Return [X, Y] of the center of cell containing provided text 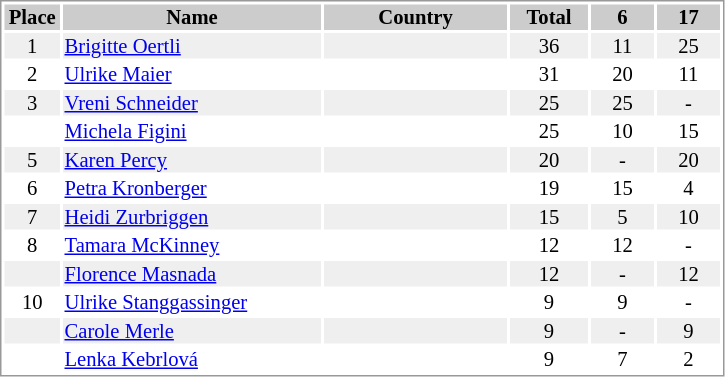
Petra Kronberger [192, 189]
Place [32, 17]
3 [32, 103]
Brigitte Oertli [192, 46]
Total [549, 17]
1 [32, 46]
Florence Masnada [192, 274]
Lenka Kebrlová [192, 359]
Michela Figini [192, 131]
8 [32, 245]
Karen Percy [192, 160]
36 [549, 46]
Carole Merle [192, 331]
31 [549, 75]
Tamara McKinney [192, 245]
4 [688, 189]
Ulrike Stanggassinger [192, 303]
Ulrike Maier [192, 75]
Vreni Schneider [192, 103]
Country [416, 17]
19 [549, 189]
Name [192, 17]
17 [688, 17]
Heidi Zurbriggen [192, 217]
